Capture the cell that displays the provided text and extract its (x, y) central coordinate. 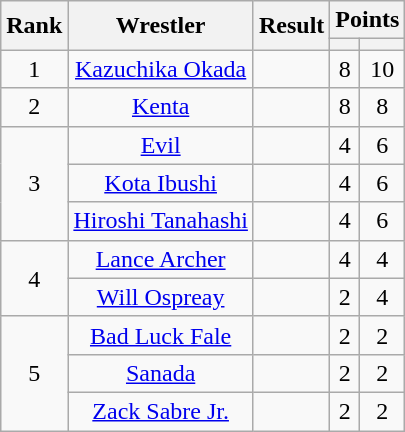
Hiroshi Tanahashi (161, 221)
Lance Archer (161, 259)
Bad Luck Fale (161, 335)
Kazuchika Okada (161, 69)
Kenta (161, 107)
Points (368, 20)
1 (34, 69)
Sanada (161, 373)
Evil (161, 145)
Wrestler (161, 26)
Zack Sabre Jr. (161, 411)
Kota Ibushi (161, 183)
Will Ospreay (161, 297)
Result (291, 26)
Rank (34, 26)
3 (34, 183)
5 (34, 373)
10 (382, 69)
